From the cell containing the given text, extract its center point as (X, Y) coordinate. 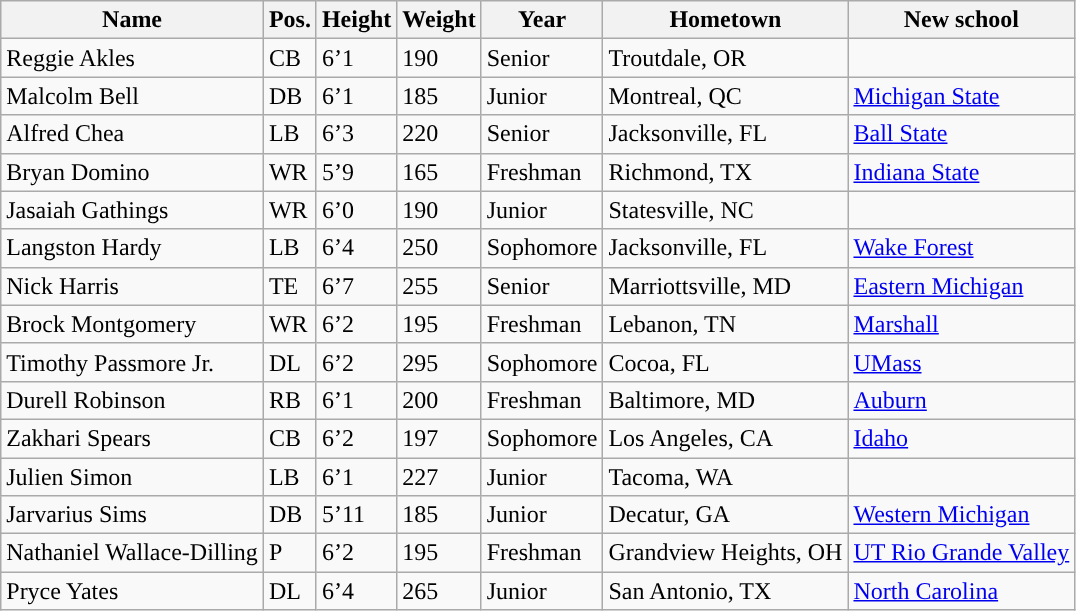
Name (132, 20)
197 (439, 438)
Height (356, 20)
Jarvarius Sims (132, 515)
Grandview Heights, OH (726, 553)
Nathaniel Wallace-Dilling (132, 553)
5’9 (356, 172)
200 (439, 400)
Reggie Akles (132, 58)
Wake Forest (962, 248)
6’3 (356, 134)
Year (542, 20)
Marriottsville, MD (726, 286)
Auburn (962, 400)
UMass (962, 362)
220 (439, 134)
UT Rio Grande Valley (962, 553)
Marshall (962, 324)
Julien Simon (132, 477)
Nick Harris (132, 286)
Statesville, NC (726, 210)
Troutdale, OR (726, 58)
Pos. (290, 20)
San Antonio, TX (726, 591)
Montreal, QC (726, 96)
P (290, 553)
Pryce Yates (132, 591)
Tacoma, WA (726, 477)
Lebanon, TN (726, 324)
Jasaiah Gathings (132, 210)
Hometown (726, 20)
New school (962, 20)
6’0 (356, 210)
5’11 (356, 515)
Idaho (962, 438)
Zakhari Spears (132, 438)
Eastern Michigan (962, 286)
Bryan Domino (132, 172)
Brock Montgomery (132, 324)
227 (439, 477)
Western Michigan (962, 515)
Ball State (962, 134)
Weight (439, 20)
Timothy Passmore Jr. (132, 362)
295 (439, 362)
Cocoa, FL (726, 362)
255 (439, 286)
Baltimore, MD (726, 400)
Decatur, GA (726, 515)
Los Angeles, CA (726, 438)
250 (439, 248)
Langston Hardy (132, 248)
Alfred Chea (132, 134)
265 (439, 591)
Michigan State (962, 96)
Richmond, TX (726, 172)
Durell Robinson (132, 400)
165 (439, 172)
Indiana State (962, 172)
TE (290, 286)
North Carolina (962, 591)
6’7 (356, 286)
RB (290, 400)
Malcolm Bell (132, 96)
